Output the (x, y) coordinate of the center of the cell containing the given text.  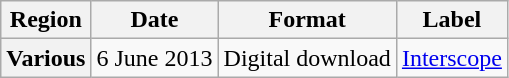
Various (46, 58)
Digital download (307, 58)
Format (307, 20)
Region (46, 20)
Label (452, 20)
Interscope (452, 58)
Date (154, 20)
6 June 2013 (154, 58)
